Return the [x, y] coordinate for the center point of the cell that contains the specified text.  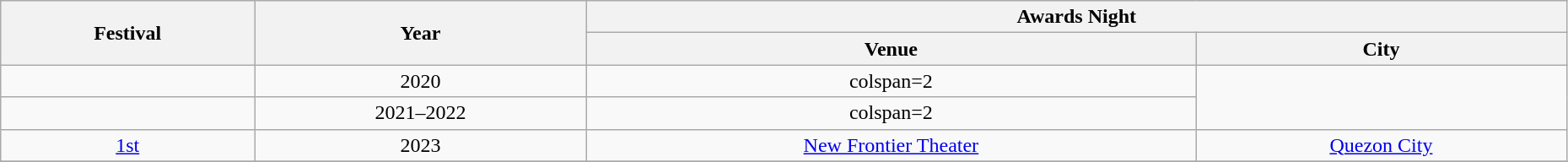
2021–2022 [421, 113]
Venue [891, 49]
Awards Night [1076, 17]
City [1382, 49]
2023 [421, 145]
Festival [128, 33]
Quezon City [1382, 145]
Year [421, 33]
New Frontier Theater [891, 145]
2020 [421, 81]
1st [128, 145]
